Scan for the cell matching the given text and deliver its [X, Y] coordinate at center. 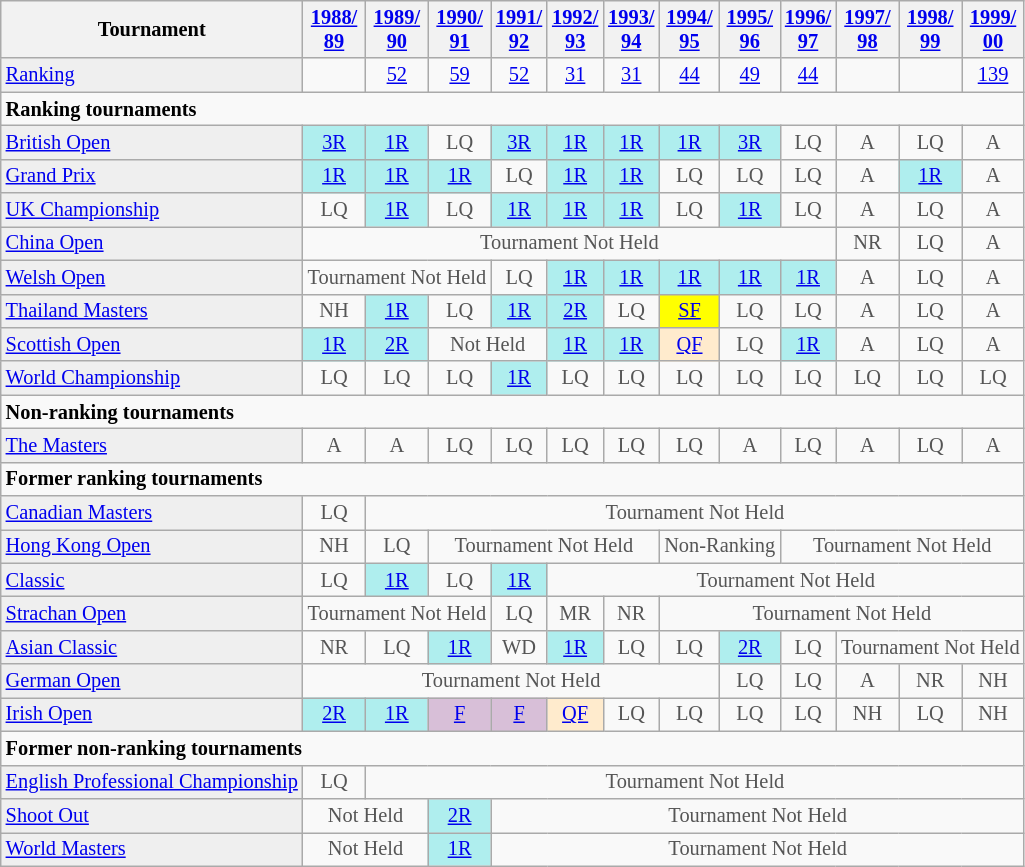
1988/89 [334, 29]
Former ranking tournaments [513, 479]
Canadian Masters [152, 513]
Grand Prix [152, 176]
Non-Ranking [720, 546]
139 [994, 75]
1999/00 [994, 29]
Irish Open [152, 714]
Former non-ranking tournaments [513, 748]
English Professional Championship [152, 782]
1994/95 [689, 29]
Welsh Open [152, 277]
World Masters [152, 849]
Scottish Open [152, 344]
1992/93 [575, 29]
The Masters [152, 445]
59 [460, 75]
1989/90 [396, 29]
1997/98 [868, 29]
1995/96 [750, 29]
Ranking tournaments [513, 109]
Hong Kong Open [152, 546]
1990/91 [460, 29]
WD [519, 647]
German Open [152, 681]
Tournament [152, 29]
World Championship [152, 378]
Asian Classic [152, 647]
Classic [152, 580]
49 [750, 75]
UK Championship [152, 210]
MR [575, 613]
1991/92 [519, 29]
1998/99 [930, 29]
Shoot Out [152, 815]
Non-ranking tournaments [513, 412]
Thailand Masters [152, 311]
Strachan Open [152, 613]
Ranking [152, 75]
British Open [152, 142]
1993/94 [631, 29]
1996/97 [808, 29]
China Open [152, 243]
SF [689, 311]
